Provide the (x, y) coordinate of the cell's center where the given text is located.  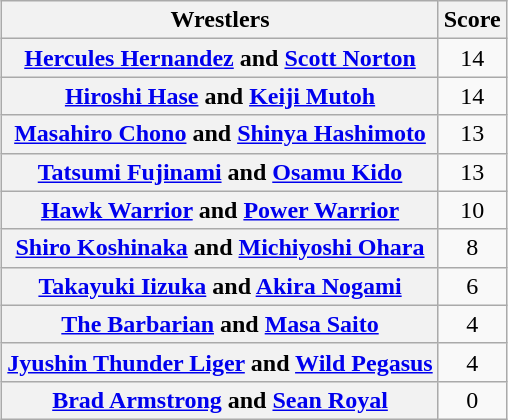
The Barbarian and Masa Saito (220, 324)
Shiro Koshinaka and Michiyoshi Ohara (220, 248)
6 (472, 286)
Masahiro Chono and Shinya Hashimoto (220, 134)
0 (472, 400)
10 (472, 210)
Wrestlers (220, 20)
Hercules Hernandez and Scott Norton (220, 58)
Jyushin Thunder Liger and Wild Pegasus (220, 362)
Hawk Warrior and Power Warrior (220, 210)
Score (472, 20)
Brad Armstrong and Sean Royal (220, 400)
Hiroshi Hase and Keiji Mutoh (220, 96)
Tatsumi Fujinami and Osamu Kido (220, 172)
Takayuki Iizuka and Akira Nogami (220, 286)
8 (472, 248)
